Find where the given text appears and provide that cell's center as (x, y) coordinate. 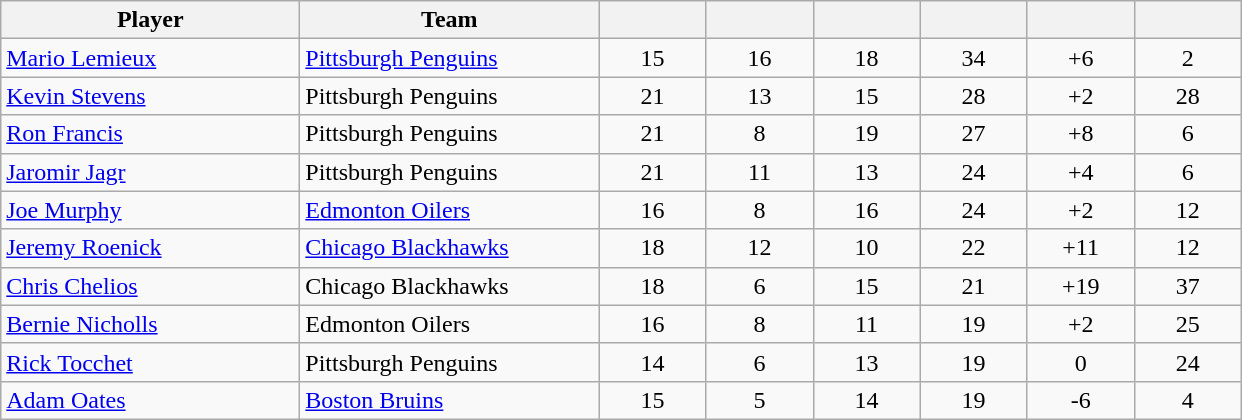
5 (760, 400)
+11 (1080, 248)
Joe Murphy (150, 210)
Boston Bruins (450, 400)
Bernie Nicholls (150, 324)
Player (150, 20)
4 (1188, 400)
Jaromir Jagr (150, 172)
Adam Oates (150, 400)
Rick Tocchet (150, 362)
Chris Chelios (150, 286)
10 (866, 248)
0 (1080, 362)
34 (974, 58)
-6 (1080, 400)
+6 (1080, 58)
Team (450, 20)
Jeremy Roenick (150, 248)
Ron Francis (150, 134)
+4 (1080, 172)
+8 (1080, 134)
22 (974, 248)
Mario Lemieux (150, 58)
2 (1188, 58)
37 (1188, 286)
Kevin Stevens (150, 96)
+19 (1080, 286)
25 (1188, 324)
27 (974, 134)
